Output the (x, y) coordinate of the center of the cell containing the given text.  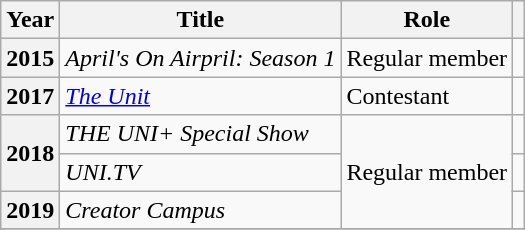
Role (427, 20)
April's On Airpril: Season 1 (200, 58)
Contestant (427, 96)
Creator Campus (200, 210)
The Unit (200, 96)
2017 (30, 96)
THE UNI+ Special Show (200, 134)
Title (200, 20)
2015 (30, 58)
2018 (30, 153)
UNI.TV (200, 172)
Year (30, 20)
2019 (30, 210)
